For the text-containing cell, return its midpoint in [x, y] coordinate format. 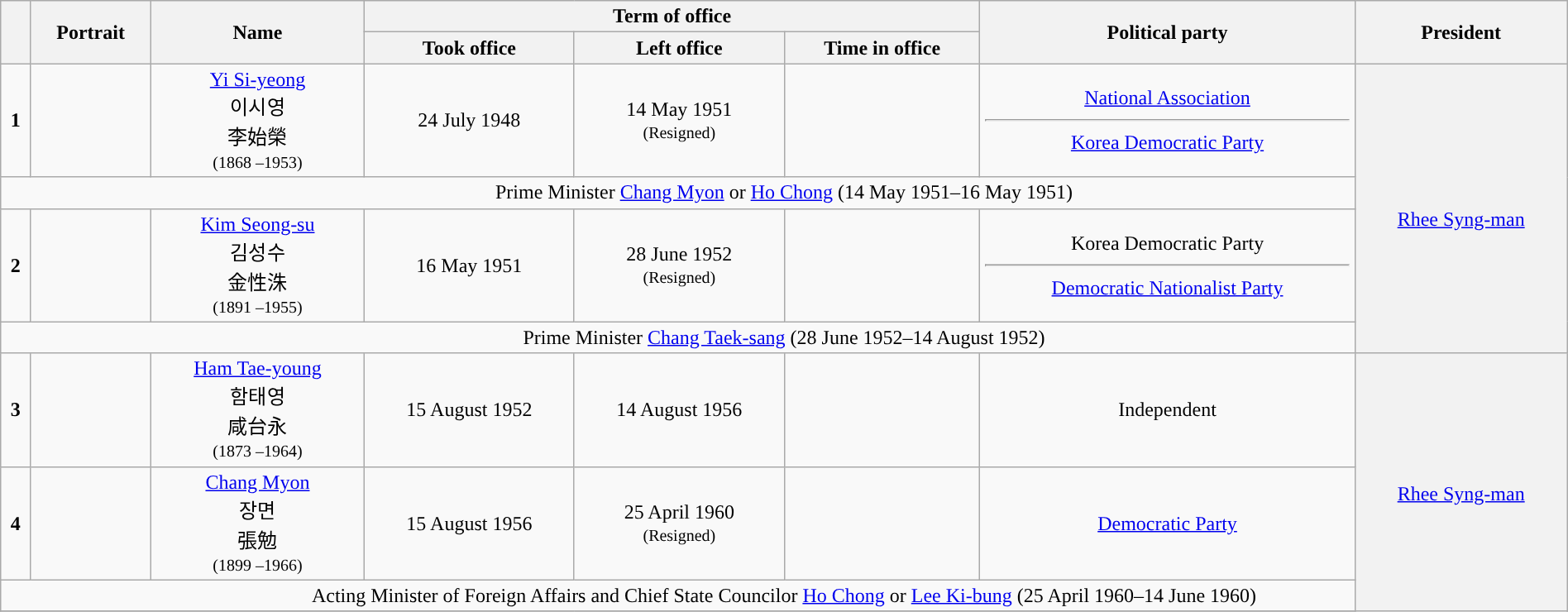
Kim Seong-su김성수金性洙(1891 –1955) [258, 265]
Independent [1168, 410]
14 May 1951(Resigned) [679, 121]
1 [16, 121]
15 August 1956 [469, 523]
Took office [469, 48]
Term of office [672, 17]
14 August 1956 [679, 410]
Acting Minister of Foreign Affairs and Chief State Councilor Ho Chong or Lee Ki-bung (25 April 1960–14 June 1960) [784, 595]
Name [258, 32]
Prime Minister Chang Taek-sang (28 June 1952–14 August 1952) [784, 337]
25 April 1960(Resigned) [679, 523]
24 July 1948 [469, 121]
President [1460, 32]
Korea Democratic PartyDemocratic Nationalist Party [1168, 265]
Political party [1168, 32]
3 [16, 410]
16 May 1951 [469, 265]
Chang Myon장면張勉(1899 –1966) [258, 523]
Portrait [91, 32]
Yi Si-yeong이시영李始榮(1868 –1953) [258, 121]
Prime Minister Chang Myon or Ho Chong (14 May 1951–16 May 1951) [784, 193]
28 June 1952(Resigned) [679, 265]
National AssociationKorea Democratic Party [1168, 121]
15 August 1952 [469, 410]
Time in office [882, 48]
Ham Tae-young함태영咸台永(1873 –1964) [258, 410]
4 [16, 523]
Democratic Party [1168, 523]
2 [16, 265]
Left office [679, 48]
